Find where the given text appears and provide that cell's center as [x, y] coordinate. 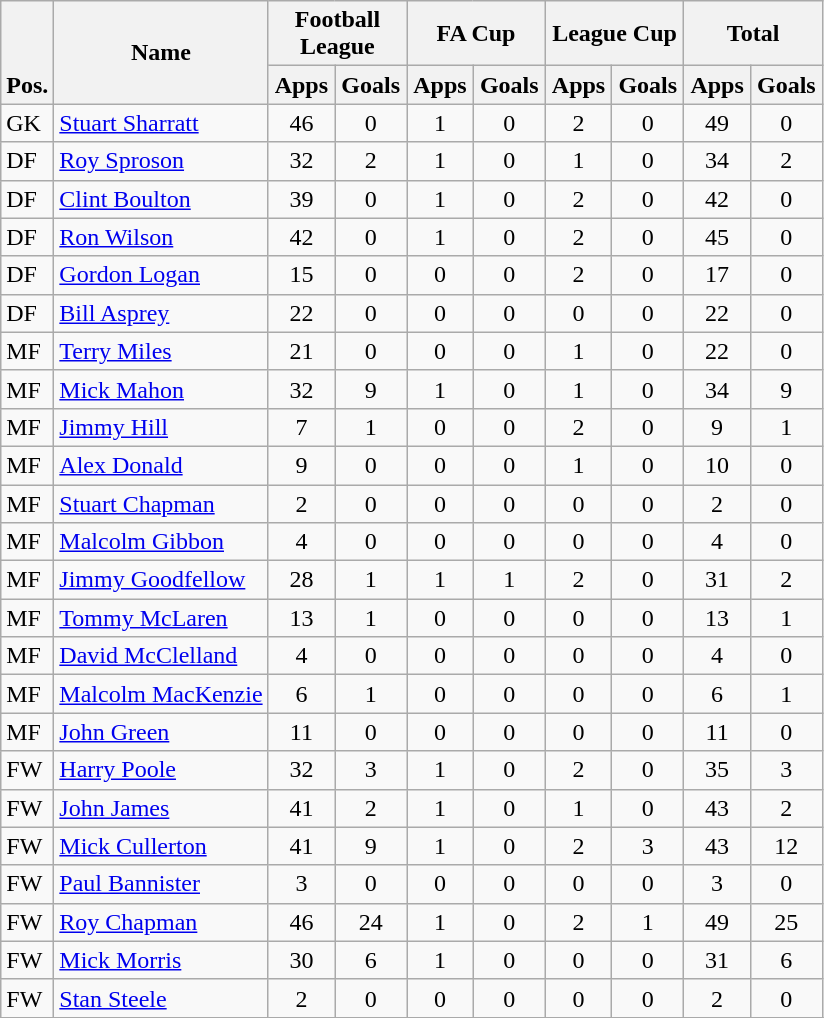
League Cup [614, 34]
FA Cup [476, 34]
John Green [161, 732]
25 [786, 922]
17 [718, 275]
Total [754, 34]
Stan Steele [161, 998]
Terry Miles [161, 351]
Clint Boulton [161, 199]
21 [302, 351]
Malcolm MacKenzie [161, 694]
David McClelland [161, 656]
Football League [338, 34]
30 [302, 960]
28 [302, 580]
10 [718, 465]
35 [718, 770]
Jimmy Goodfellow [161, 580]
Stuart Chapman [161, 503]
Harry Poole [161, 770]
Mick Cullerton [161, 846]
15 [302, 275]
39 [302, 199]
John James [161, 808]
Roy Chapman [161, 922]
Mick Morris [161, 960]
45 [718, 237]
Ron Wilson [161, 237]
Bill Asprey [161, 313]
Pos. [28, 52]
Name [161, 52]
Jimmy Hill [161, 427]
Tommy McLaren [161, 618]
Alex Donald [161, 465]
Gordon Logan [161, 275]
7 [302, 427]
Mick Mahon [161, 389]
12 [786, 846]
24 [371, 922]
Paul Bannister [161, 884]
Stuart Sharratt [161, 123]
GK [28, 123]
Malcolm Gibbon [161, 542]
Roy Sproson [161, 161]
